Return (x, y) of the center of cell containing provided text 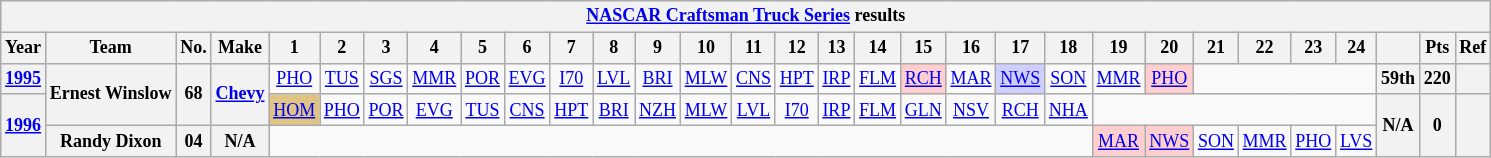
2 (342, 48)
18 (1069, 48)
NASCAR Craftsman Truck Series results (746, 16)
Year (24, 48)
12 (796, 48)
20 (1170, 48)
24 (1356, 48)
8 (614, 48)
13 (836, 48)
7 (572, 48)
0 (1437, 125)
14 (878, 48)
Ernest Winslow (110, 94)
Chevy (240, 94)
Make (240, 48)
15 (923, 48)
11 (754, 48)
1996 (24, 125)
Team (110, 48)
21 (1216, 48)
No. (194, 48)
22 (1264, 48)
LVS (1356, 140)
NZH (658, 110)
16 (971, 48)
68 (194, 94)
59th (1398, 78)
19 (1118, 48)
NHA (1069, 110)
23 (1314, 48)
SGS (386, 78)
4 (434, 48)
220 (1437, 78)
HOM (294, 110)
17 (1020, 48)
1995 (24, 78)
Pts (1437, 48)
1 (294, 48)
3 (386, 48)
9 (658, 48)
Randy Dixon (110, 140)
NSV (971, 110)
04 (194, 140)
10 (706, 48)
GLN (923, 110)
Ref (1473, 48)
5 (483, 48)
6 (527, 48)
